Provide the [X, Y] coordinate of the cell's center where the given text is located.  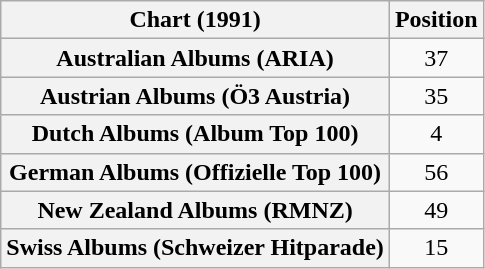
German Albums (Offizielle Top 100) [196, 172]
Austrian Albums (Ö3 Austria) [196, 96]
56 [436, 172]
Dutch Albums (Album Top 100) [196, 134]
35 [436, 96]
New Zealand Albums (RMNZ) [196, 210]
4 [436, 134]
Position [436, 20]
Australian Albums (ARIA) [196, 58]
15 [436, 248]
Chart (1991) [196, 20]
49 [436, 210]
Swiss Albums (Schweizer Hitparade) [196, 248]
37 [436, 58]
